Identify which cell holds the provided text, then report its (x, y) central coordinate. 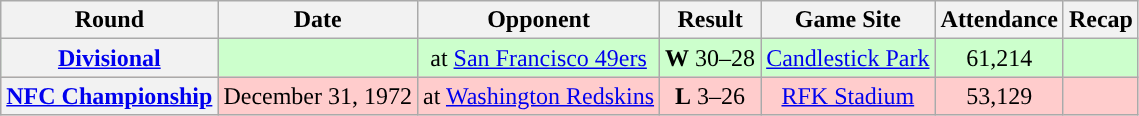
Attendance (999, 20)
Divisional (110, 58)
Date (318, 20)
RFK Stadium (848, 96)
61,214 (999, 58)
Round (110, 20)
L 3–26 (710, 96)
at Washington Redskins (539, 96)
at San Francisco 49ers (539, 58)
Game Site (848, 20)
Result (710, 20)
December 31, 1972 (318, 96)
53,129 (999, 96)
W 30–28 (710, 58)
Recap (1100, 20)
NFC Championship (110, 96)
Candlestick Park (848, 58)
Opponent (539, 20)
